Pinpoint the cell where the given text exists, returning its [X, Y] midpoint coordinate. 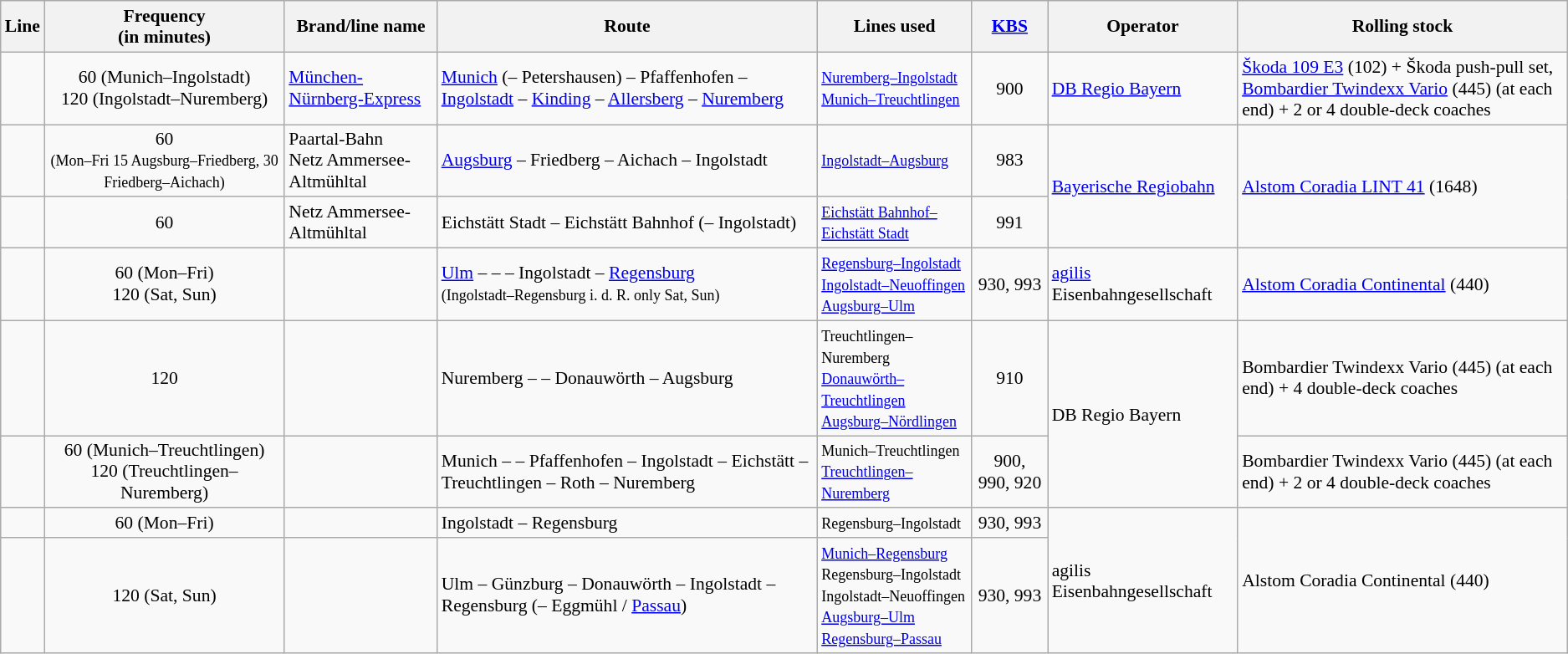
60 (Mon–Fri)120 (Sat, Sun) [164, 284]
Route [627, 27]
Eichstätt Stadt – Eichstätt Bahnhof (– Ingolstadt) [627, 222]
60 (Mon–Fri) [164, 524]
Netz Ammersee-Altmühltal [360, 222]
Ulm – Günzburg – Donauwörth – Ingolstadt – Regensburg (– Eggmühl / Passau) [627, 595]
Nuremberg – – Donauwörth – Augsburg [627, 378]
Regensburg–Ingolstadt [895, 524]
Bayerische Regiobahn [1143, 186]
Nuremberg–IngolstadtMunich–Treuchtlingen [895, 89]
910 [1009, 378]
Brand/line name [360, 27]
KBS [1009, 27]
60 (Munich–Treuchtlingen)120 (Treuchtlingen–Nuremberg) [164, 472]
Eichstätt Bahnhof–Eichstätt Stadt [895, 222]
Bombardier Twindexx Vario (445) (at each end) + 4 double-deck coaches [1402, 378]
Augsburg – Friedberg – Aichach – Ingolstadt [627, 161]
Munich – – Pfaffenhofen – Ingolstadt – Eichstätt – Treuchtlingen – Roth – Nuremberg [627, 472]
120 (Sat, Sun) [164, 595]
Operator [1143, 27]
120 [164, 378]
900, 990, 920 [1009, 472]
Bombardier Twindexx Vario (445) (at each end) + 2 or 4 double-deck coaches [1402, 472]
900 [1009, 89]
991 [1009, 222]
Ulm – – – Ingolstadt – Regensburg(Ingolstadt–Regensburg i. d. R. only Sat, Sun) [627, 284]
Paartal-BahnNetz Ammersee-Altmühltal [360, 161]
Lines used [895, 27]
München-Nürnberg-Express [360, 89]
60 [164, 222]
60 (Munich–Ingolstadt)120 (Ingolstadt–Nuremberg) [164, 89]
Škoda 109 E3 (102) + Škoda push-pull set,Bombardier Twindexx Vario (445) (at each end) + 2 or 4 double-deck coaches [1402, 89]
Rolling stock [1402, 27]
Ingolstadt – Regensburg [627, 524]
Line [23, 27]
60(Mon–Fri 15 Augsburg–Friedberg, 30 Friedberg–Aichach) [164, 161]
Regensburg–IngolstadtIngolstadt–NeuoffingenAugsburg–Ulm [895, 284]
Munich (– Petershausen) – Pfaffenhofen – Ingolstadt – Kinding – Allersberg – Nuremberg [627, 89]
Ingolstadt–Augsburg [895, 161]
Munich–TreuchtlingenTreuchtlingen–Nuremberg [895, 472]
Munich–RegensburgRegensburg–IngolstadtIngolstadt–NeuoffingenAugsburg–UlmRegensburg–Passau [895, 595]
983 [1009, 161]
Frequency(in minutes) [164, 27]
Alstom Coradia LINT 41 (1648) [1402, 186]
Treuchtlingen–NurembergDonauwörth–TreuchtlingenAugsburg–Nördlingen [895, 378]
